Detect which cell encompasses the target text, then output its [x, y] center coordinate. 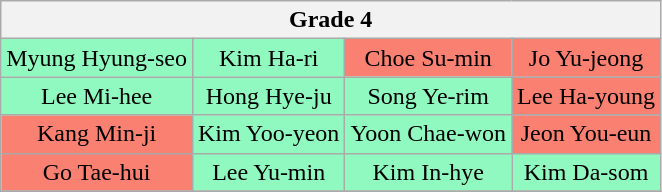
Lee Mi-hee [97, 96]
Kim Yoo-yeon [268, 134]
Lee Ha-young [586, 96]
Kim In-hye [428, 172]
Choe Su-min [428, 58]
Kang Min-ji [97, 134]
Jo Yu-jeong [586, 58]
Jeon You-eun [586, 134]
Song Ye-rim [428, 96]
Kim Da-som [586, 172]
Grade 4 [331, 20]
Hong Hye-ju [268, 96]
Kim Ha-ri [268, 58]
Go Tae-hui [97, 172]
Lee Yu-min [268, 172]
Myung Hyung-seo [97, 58]
Yoon Chae-won [428, 134]
